Output the (x, y) coordinate of the center of the cell containing the given text.  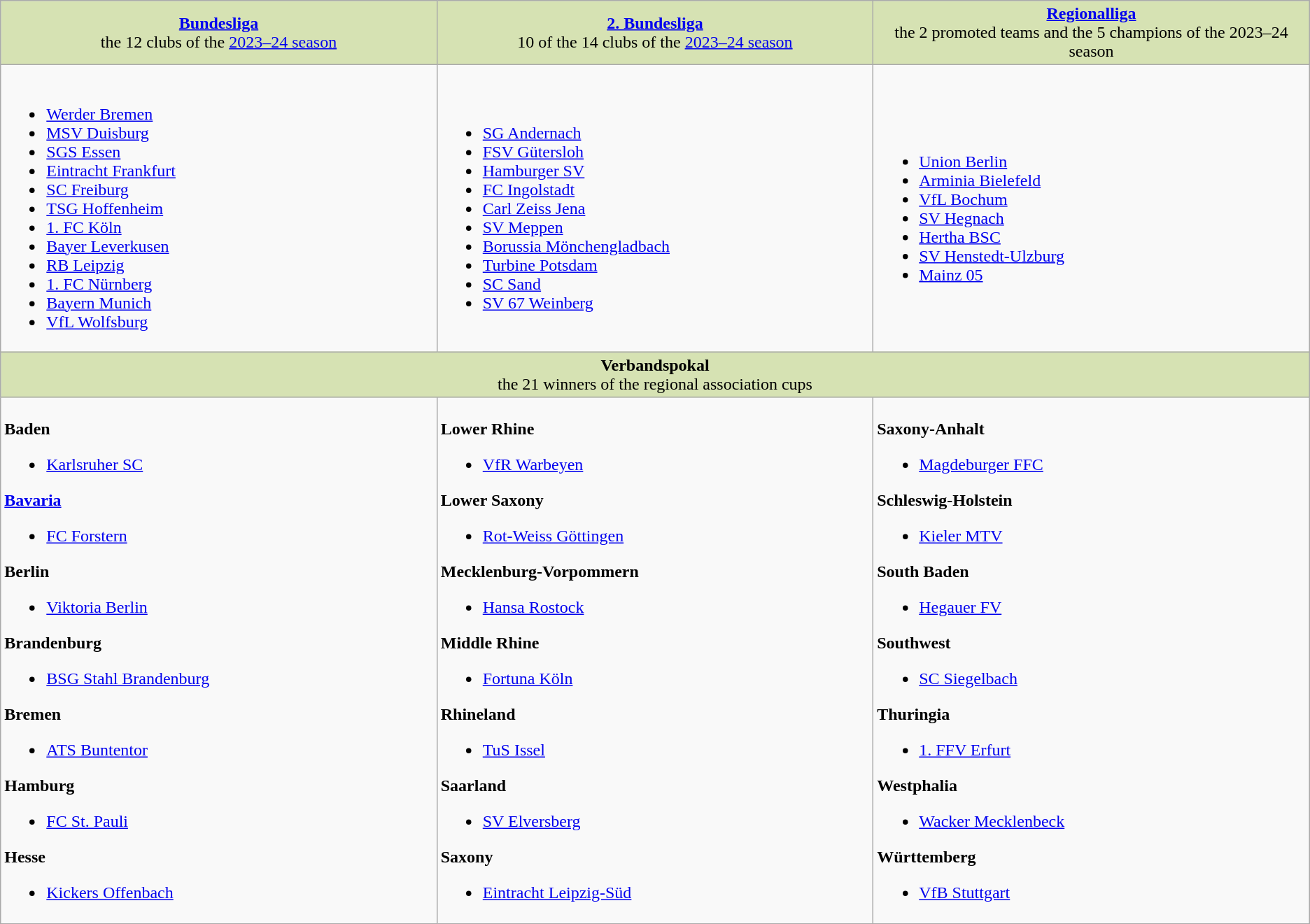
2. Bundesliga10 of the 14 clubs of the 2023–24 season (655, 33)
SG AndernachFSV GüterslohHamburger SVFC IngolstadtCarl Zeiss JenaSV MeppenBorussia MönchengladbachTurbine PotsdamSC SandSV 67 Weinberg (655, 208)
Regionalligathe 2 promoted teams and the 5 champions of the 2023–24 season (1092, 33)
Bundesligathe 12 clubs of the 2023–24 season (218, 33)
Verbandspokalthe 21 winners of the regional association cups (655, 375)
BadenKarlsruher SCBavariaFC ForsternBerlinViktoria BerlinBrandenburgBSG Stahl BrandenburgBremenATS BuntentorHamburgFC St. PauliHesseKickers Offenbach (218, 660)
Union BerlinArminia BielefeldVfL BochumSV HegnachHertha BSCSV Henstedt-UlzburgMainz 05 (1092, 208)
